Locate the cell with the specified text and output its (x, y) center coordinate. 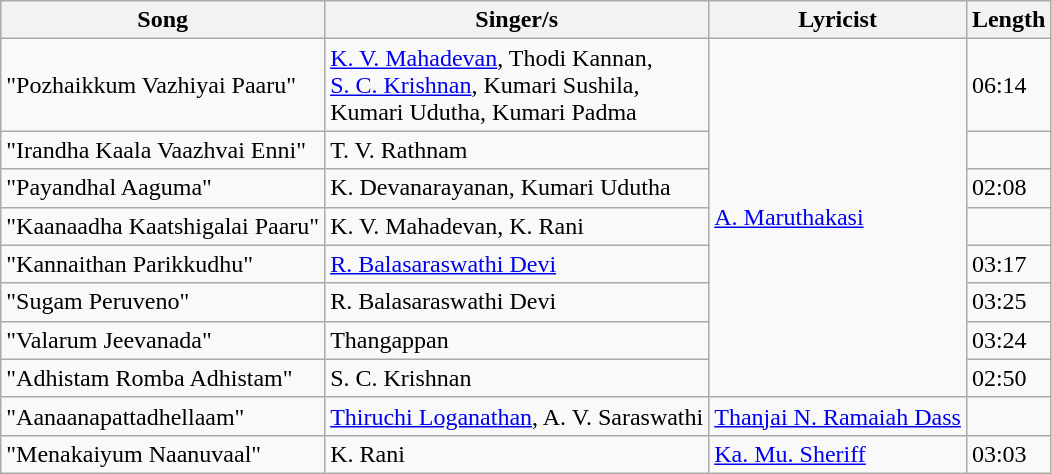
02:50 (1008, 378)
06:14 (1008, 85)
K. V. Mahadevan, K. Rani (517, 226)
"Irandha Kaala Vaazhvai Enni" (163, 150)
"Sugam Peruveno" (163, 302)
Ka. Mu. Sheriff (838, 454)
Singer/s (517, 20)
"Aanaanapattadhellaam" (163, 416)
"Adhistam Romba Adhistam" (163, 378)
Lyricist (838, 20)
03:24 (1008, 340)
Length (1008, 20)
03:17 (1008, 264)
"Menakaiyum Naanuvaal" (163, 454)
T. V. Rathnam (517, 150)
02:08 (1008, 188)
S. C. Krishnan (517, 378)
Thiruchi Loganathan, A. V. Saraswathi (517, 416)
Thangappan (517, 340)
K. Devanarayanan, Kumari Udutha (517, 188)
"Payandhal Aaguma" (163, 188)
Thanjai N. Ramaiah Dass (838, 416)
"Kannaithan Parikkudhu" (163, 264)
"Kaanaadha Kaatshigalai Paaru" (163, 226)
K. Rani (517, 454)
"Pozhaikkum Vazhiyai Paaru" (163, 85)
03:25 (1008, 302)
03:03 (1008, 454)
K. V. Mahadevan, Thodi Kannan,S. C. Krishnan, Kumari Sushila,Kumari Udutha, Kumari Padma (517, 85)
Song (163, 20)
"Valarum Jeevanada" (163, 340)
A. Maruthakasi (838, 218)
